Return (X, Y) of the center of cell containing provided text 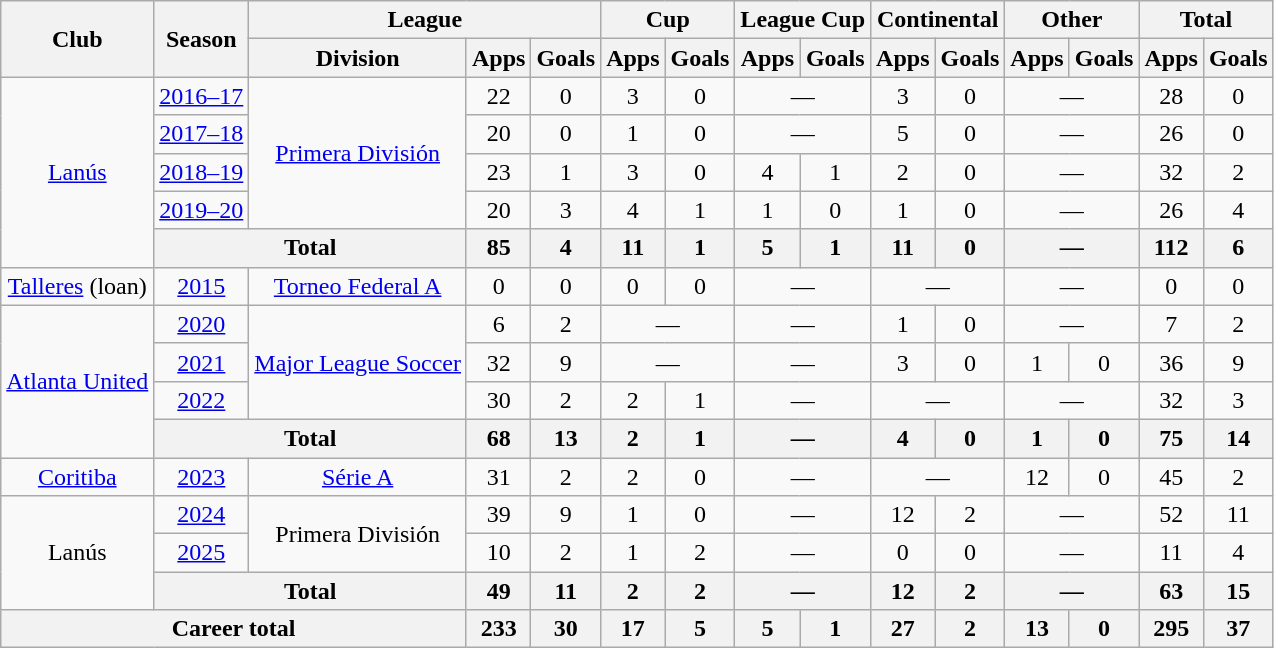
2017–18 (202, 134)
233 (498, 629)
10 (498, 553)
Career total (234, 629)
Coritiba (78, 477)
85 (498, 248)
17 (633, 629)
2021 (202, 362)
75 (1171, 438)
28 (1171, 96)
2020 (202, 324)
Season (202, 39)
36 (1171, 362)
2018–19 (202, 172)
52 (1171, 515)
Major League Soccer (358, 362)
39 (498, 515)
Talleres (loan) (78, 286)
49 (498, 591)
23 (498, 172)
112 (1171, 248)
Other (1072, 20)
63 (1171, 591)
Club (78, 39)
2019–20 (202, 210)
31 (498, 477)
2023 (202, 477)
Continental (938, 20)
League Cup (803, 20)
Atlanta United (78, 381)
2015 (202, 286)
15 (1238, 591)
45 (1171, 477)
Division (358, 58)
League (425, 20)
27 (903, 629)
2016–17 (202, 96)
7 (1171, 324)
14 (1238, 438)
Cup (668, 20)
22 (498, 96)
2024 (202, 515)
37 (1238, 629)
Torneo Federal A (358, 286)
295 (1171, 629)
Série A (358, 477)
2025 (202, 553)
68 (498, 438)
2022 (202, 400)
